Return the [X, Y] coordinate for the center point of the cell that contains the specified text.  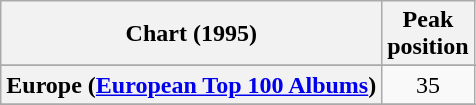
Chart (1995) [192, 34]
Europe (European Top 100 Albums) [192, 85]
35 [428, 85]
Peakposition [428, 34]
